Return [x, y] of the center of cell containing provided text 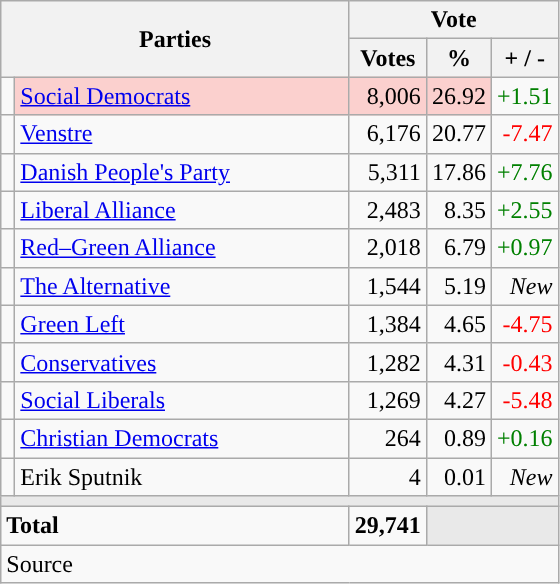
29,741 [388, 526]
Votes [388, 58]
4.31 [458, 362]
Red–Green Alliance [182, 248]
4 [388, 477]
0.89 [458, 438]
26.92 [458, 96]
Green Left [182, 324]
-5.48 [524, 400]
+2.55 [524, 210]
-7.47 [524, 134]
5.19 [458, 286]
1,269 [388, 400]
1,384 [388, 324]
+1.51 [524, 96]
2,018 [388, 248]
6,176 [388, 134]
6.79 [458, 248]
-4.75 [524, 324]
+0.16 [524, 438]
+0.97 [524, 248]
Liberal Alliance [182, 210]
1,544 [388, 286]
4.27 [458, 400]
Christian Democrats [182, 438]
Venstre [182, 134]
The Alternative [182, 286]
Erik Sputnik [182, 477]
-0.43 [524, 362]
5,311 [388, 172]
8,006 [388, 96]
Vote [454, 20]
% [458, 58]
+7.76 [524, 172]
Source [280, 564]
Total [176, 526]
0.01 [458, 477]
1,282 [388, 362]
+ / - [524, 58]
Social Liberals [182, 400]
264 [388, 438]
8.35 [458, 210]
Conservatives [182, 362]
17.86 [458, 172]
Danish People's Party [182, 172]
20.77 [458, 134]
4.65 [458, 324]
Parties [176, 39]
2,483 [388, 210]
Social Democrats [182, 96]
